Output the (X, Y) coordinate of the center of the cell containing the given text.  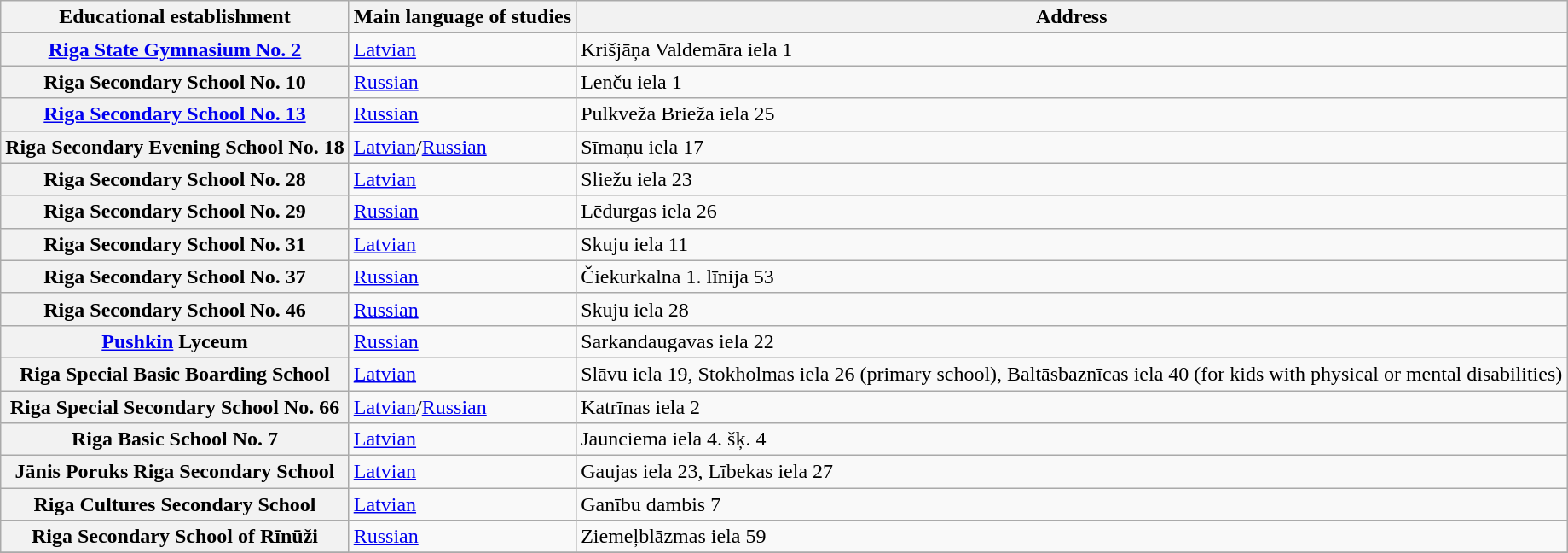
Riga Secondary School No. 31 (175, 244)
Educational establishment (175, 17)
Riga Special Basic Boarding School (175, 374)
Riga Secondary School No. 13 (175, 114)
Jaunciema iela 4. šķ. 4 (1072, 439)
Lenču iela 1 (1072, 82)
Sīmaņu iela 17 (1072, 147)
Riga Secondary School No. 37 (175, 276)
Riga Secondary Evening School No. 18 (175, 147)
Riga Secondary School of Rīnūži (175, 537)
Address (1072, 17)
Jānis Poruks Riga Secondary School (175, 472)
Riga Secondary School No. 29 (175, 212)
Gaujas iela 23, Lībekas iela 27 (1072, 472)
Sarkandaugavas iela 22 (1072, 341)
Skuju iela 11 (1072, 244)
Lēdurgas iela 26 (1072, 212)
Katrīnas iela 2 (1072, 407)
Riga Cultures Secondary School (175, 504)
Riga Special Secondary School No. 66 (175, 407)
Riga Secondary School No. 28 (175, 179)
Riga Secondary School No. 46 (175, 309)
Krišjāņa Valdemāra iela 1 (1072, 49)
Ganību dambis 7 (1072, 504)
Main language of studies (462, 17)
Ziemeļblāzmas iela 59 (1072, 537)
Čiekurkalna 1. līnija 53 (1072, 276)
Skuju iela 28 (1072, 309)
Riga Secondary School No. 10 (175, 82)
Riga State Gymnasium No. 2 (175, 49)
Pushkin Lyceum (175, 341)
Sliežu iela 23 (1072, 179)
Pulkveža Brieža iela 25 (1072, 114)
Riga Basic School No. 7 (175, 439)
Slāvu iela 19, Stokholmas iela 26 (primary school), Baltāsbaznīcas iela 40 (for kids with physical or mental disabilities) (1072, 374)
